Scan for the cell matching the given text and deliver its (X, Y) coordinate at center. 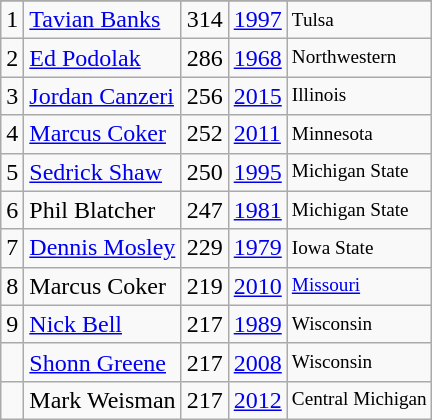
5 (12, 172)
Nick Bell (102, 324)
1995 (258, 172)
286 (204, 58)
8 (12, 286)
2015 (258, 96)
219 (204, 286)
1997 (258, 20)
1 (12, 20)
2010 (258, 286)
9 (12, 324)
2011 (258, 134)
Jordan Canzeri (102, 96)
Iowa State (359, 248)
Ed Podolak (102, 58)
2012 (258, 400)
250 (204, 172)
1989 (258, 324)
7 (12, 248)
1981 (258, 210)
Minnesota (359, 134)
Missouri (359, 286)
Phil Blatcher (102, 210)
2008 (258, 362)
229 (204, 248)
314 (204, 20)
1979 (258, 248)
Northwestern (359, 58)
Illinois (359, 96)
4 (12, 134)
Shonn Greene (102, 362)
Mark Weisman (102, 400)
2 (12, 58)
Tavian Banks (102, 20)
Sedrick Shaw (102, 172)
247 (204, 210)
Tulsa (359, 20)
1968 (258, 58)
3 (12, 96)
252 (204, 134)
Central Michigan (359, 400)
256 (204, 96)
Dennis Mosley (102, 248)
6 (12, 210)
